Find where the given text appears and provide that cell's center as [x, y] coordinate. 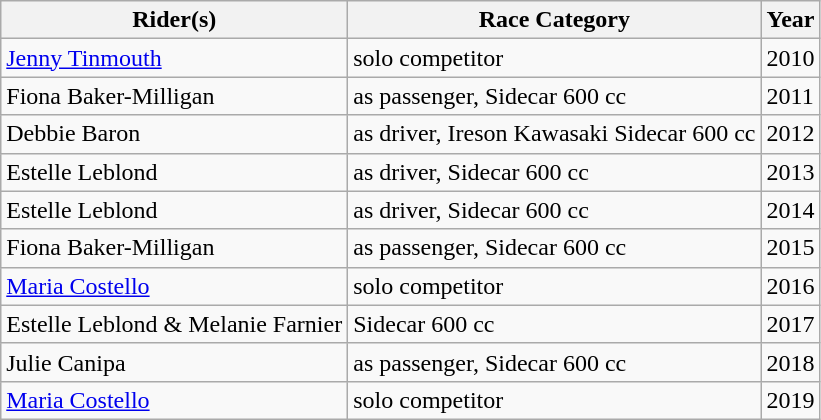
2013 [790, 172]
2011 [790, 96]
2019 [790, 400]
2017 [790, 324]
2015 [790, 248]
Debbie Baron [174, 134]
2014 [790, 210]
Rider(s) [174, 20]
2012 [790, 134]
2016 [790, 286]
Year [790, 20]
Jenny Tinmouth [174, 58]
Race Category [554, 20]
2018 [790, 362]
Julie Canipa [174, 362]
Sidecar 600 cc [554, 324]
Estelle Leblond & Melanie Farnier [174, 324]
2010 [790, 58]
as driver, Ireson Kawasaki Sidecar 600 cc [554, 134]
